Return the (X, Y) coordinate for the center point of the cell that contains the specified text.  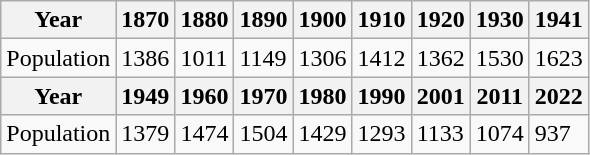
2001 (440, 96)
1386 (146, 58)
1429 (322, 134)
1133 (440, 134)
2022 (558, 96)
1011 (204, 58)
1949 (146, 96)
1623 (558, 58)
1960 (204, 96)
1990 (382, 96)
1870 (146, 20)
1530 (500, 58)
1941 (558, 20)
1379 (146, 134)
1362 (440, 58)
1474 (204, 134)
1910 (382, 20)
1306 (322, 58)
1149 (264, 58)
1930 (500, 20)
1920 (440, 20)
1504 (264, 134)
937 (558, 134)
1074 (500, 134)
1900 (322, 20)
1970 (264, 96)
1980 (322, 96)
1412 (382, 58)
1880 (204, 20)
2011 (500, 96)
1293 (382, 134)
1890 (264, 20)
